Output the [x, y] coordinate of the center of the cell containing the given text.  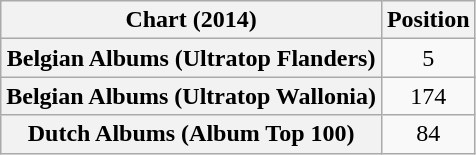
Belgian Albums (Ultratop Flanders) [192, 58]
174 [428, 96]
84 [428, 134]
Position [428, 20]
Dutch Albums (Album Top 100) [192, 134]
5 [428, 58]
Belgian Albums (Ultratop Wallonia) [192, 96]
Chart (2014) [192, 20]
